Locate the cell with the specified text and output its (x, y) center coordinate. 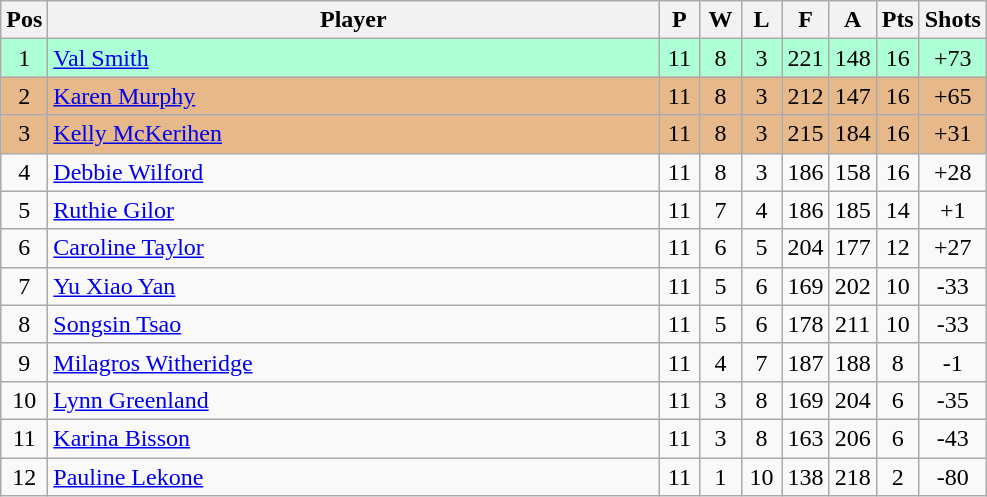
178 (806, 324)
Caroline Taylor (354, 248)
185 (852, 210)
215 (806, 134)
Milagros Witheridge (354, 362)
Player (354, 20)
212 (806, 96)
148 (852, 58)
+73 (952, 58)
211 (852, 324)
187 (806, 362)
-35 (952, 400)
Pos (24, 20)
Shots (952, 20)
Yu Xiao Yan (354, 286)
206 (852, 438)
188 (852, 362)
+65 (952, 96)
Lynn Greenland (354, 400)
158 (852, 172)
F (806, 20)
221 (806, 58)
-43 (952, 438)
218 (852, 477)
+1 (952, 210)
-1 (952, 362)
L (762, 20)
+28 (952, 172)
Val Smith (354, 58)
Kelly McKerihen (354, 134)
202 (852, 286)
147 (852, 96)
163 (806, 438)
Pts (898, 20)
184 (852, 134)
138 (806, 477)
14 (898, 210)
+27 (952, 248)
9 (24, 362)
Karina Bisson (354, 438)
Songsin Tsao (354, 324)
-80 (952, 477)
W (720, 20)
+31 (952, 134)
P (680, 20)
Karen Murphy (354, 96)
177 (852, 248)
A (852, 20)
Ruthie Gilor (354, 210)
Debbie Wilford (354, 172)
Pauline Lekone (354, 477)
